Return (x, y) of the center of cell containing provided text 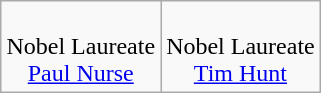
Nobel LaureateTim Hunt (241, 47)
Nobel LaureatePaul Nurse (81, 47)
